Return the [X, Y] coordinate for the center point of the cell that contains the specified text.  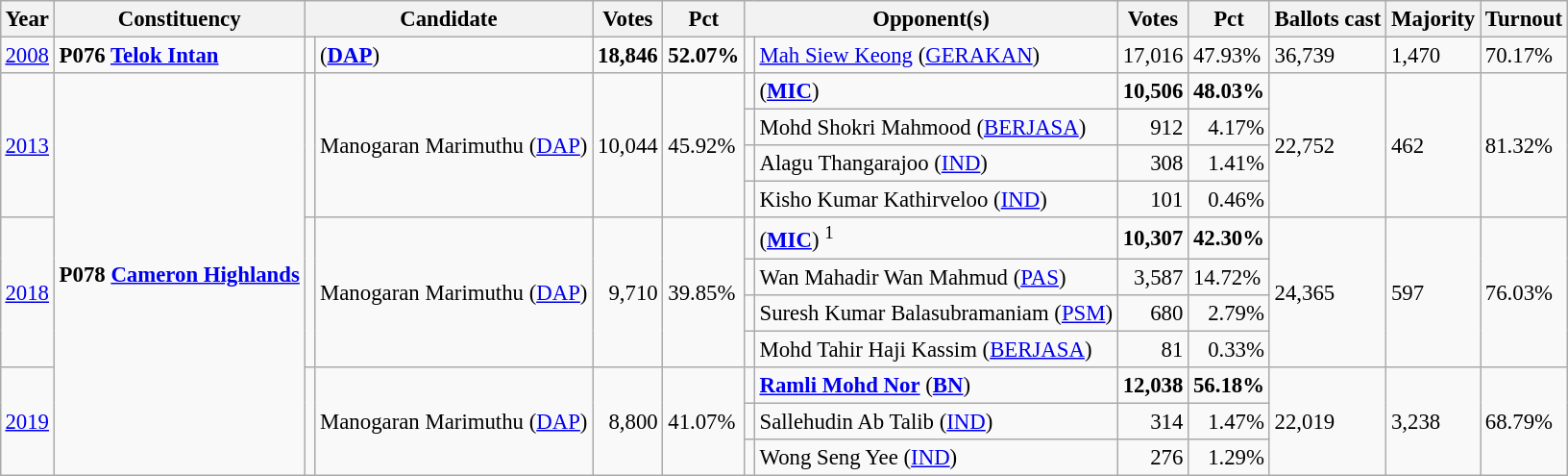
56.18% [1230, 385]
52.07% [703, 55]
Majority [1433, 19]
42.30% [1230, 238]
3,238 [1433, 421]
1.47% [1230, 421]
70.17% [1524, 55]
462 [1433, 145]
2.79% [1230, 313]
68.79% [1524, 421]
912 [1153, 128]
81.32% [1524, 145]
Suresh Kumar Balasubramaniam (PSM) [936, 313]
(MIC) [936, 91]
18,846 [628, 55]
22,019 [1328, 421]
Opponent(s) [932, 19]
39.85% [703, 292]
10,307 [1153, 238]
680 [1153, 313]
Wong Seng Yee (IND) [936, 457]
597 [1433, 292]
276 [1153, 457]
2019 [27, 421]
Ramli Mohd Nor (BN) [936, 385]
12,038 [1153, 385]
Year [27, 19]
(DAP) [453, 55]
22,752 [1328, 145]
8,800 [628, 421]
1,470 [1433, 55]
3,587 [1153, 276]
1.29% [1230, 457]
Constituency [179, 19]
P076 Telok Intan [179, 55]
41.07% [703, 421]
314 [1153, 421]
Sallehudin Ab Talib (IND) [936, 421]
P078 Cameron Highlands [179, 274]
45.92% [703, 145]
1.41% [1230, 163]
(MIC) 1 [936, 238]
Candidate [449, 19]
9,710 [628, 292]
Mah Siew Keong (GERAKAN) [936, 55]
Mohd Tahir Haji Kassim (BERJASA) [936, 349]
Turnout [1524, 19]
76.03% [1524, 292]
0.33% [1230, 349]
10,506 [1153, 91]
Alagu Thangarajoo (IND) [936, 163]
14.72% [1230, 276]
24,365 [1328, 292]
101 [1153, 200]
48.03% [1230, 91]
2018 [27, 292]
Wan Mahadir Wan Mahmud (PAS) [936, 276]
17,016 [1153, 55]
10,044 [628, 145]
2008 [27, 55]
4.17% [1230, 128]
Ballots cast [1328, 19]
0.46% [1230, 200]
Mohd Shokri Mahmood (BERJASA) [936, 128]
2013 [27, 145]
Kisho Kumar Kathirveloo (IND) [936, 200]
308 [1153, 163]
36,739 [1328, 55]
47.93% [1230, 55]
81 [1153, 349]
